Identify which cell holds the provided text, then report its (X, Y) central coordinate. 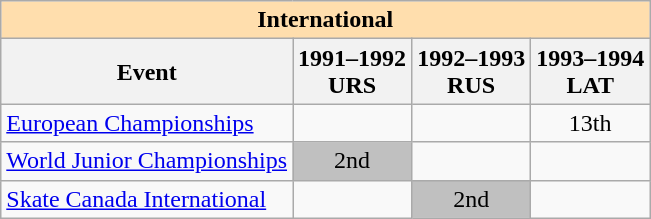
1993–1994 LAT (590, 72)
World Junior Championships (147, 161)
13th (590, 123)
International (326, 20)
Event (147, 72)
European Championships (147, 123)
1991–1992 URS (352, 72)
Skate Canada International (147, 199)
1992–1993 RUS (472, 72)
